From the cell containing the given text, extract its center point as (x, y) coordinate. 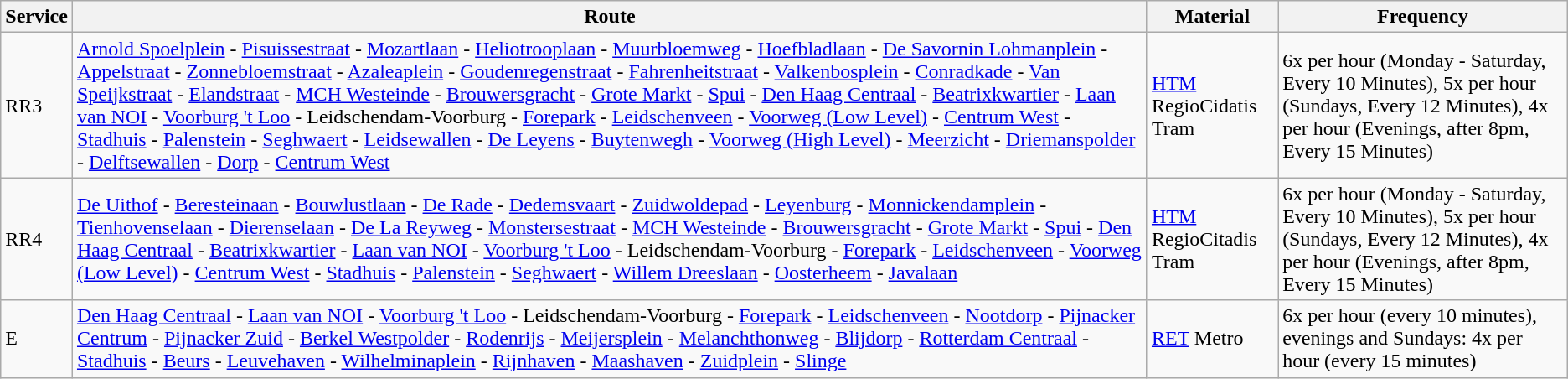
E (37, 339)
RET Metro (1212, 339)
Material (1212, 17)
HTM RegioCidatis Tram (1212, 106)
6x per hour (every 10 minutes), evenings and Sundays: 4x per hour (every 15 minutes) (1423, 339)
Route (610, 17)
HTM RegioCitadis Tram (1212, 239)
Frequency (1423, 17)
RR3 (37, 106)
RR4 (37, 239)
Service (37, 17)
